Locate the cell with the specified text and output its [x, y] center coordinate. 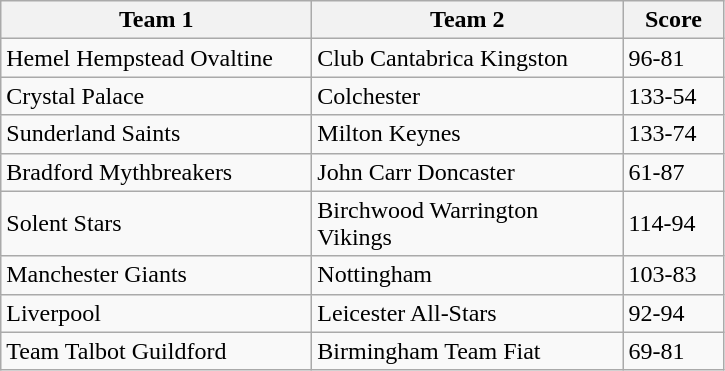
Team Talbot Guildford [156, 351]
92-94 [674, 313]
Birmingham Team Fiat [468, 351]
Solent Stars [156, 224]
Club Cantabrica Kingston [468, 58]
John Carr Doncaster [468, 172]
103-83 [674, 275]
Bradford Mythbreakers [156, 172]
96-81 [674, 58]
Birchwood Warrington Vikings [468, 224]
69-81 [674, 351]
Team 1 [156, 20]
133-54 [674, 96]
Manchester Giants [156, 275]
Score [674, 20]
Sunderland Saints [156, 134]
Team 2 [468, 20]
Leicester All-Stars [468, 313]
Liverpool [156, 313]
Milton Keynes [468, 134]
133-74 [674, 134]
61-87 [674, 172]
Crystal Palace [156, 96]
Hemel Hempstead Ovaltine [156, 58]
Colchester [468, 96]
114-94 [674, 224]
Nottingham [468, 275]
